Pinpoint the cell where the given text exists, returning its [X, Y] midpoint coordinate. 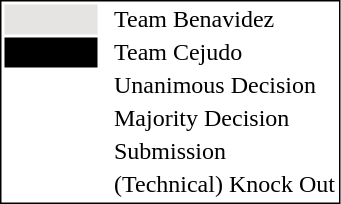
Majority Decision [224, 119]
Team Benavidez [224, 19]
Submission [224, 151]
Unanimous Decision [224, 85]
Team Cejudo [224, 53]
(Technical) Knock Out [224, 185]
